Output the [x, y] coordinate of the center of the cell containing the given text.  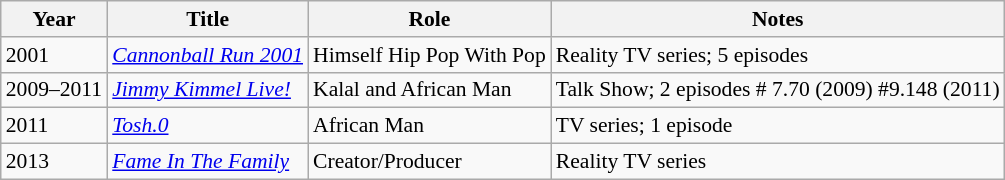
2011 [54, 126]
2013 [54, 162]
Talk Show; 2 episodes # 7.70 (2009) #9.148 (2011) [778, 90]
African Man [430, 126]
Himself Hip Pop With Pop [430, 55]
Reality TV series [778, 162]
Role [430, 19]
TV series; 1 episode [778, 126]
2009–2011 [54, 90]
Cannonball Run 2001 [208, 55]
Year [54, 19]
Tosh.0 [208, 126]
Reality TV series; 5 episodes [778, 55]
Fame In The Family [208, 162]
2001 [54, 55]
Jimmy Kimmel Live! [208, 90]
Title [208, 19]
Creator/Producer [430, 162]
Notes [778, 19]
Kalal and African Man [430, 90]
